Return (X, Y) of the center of cell containing provided text 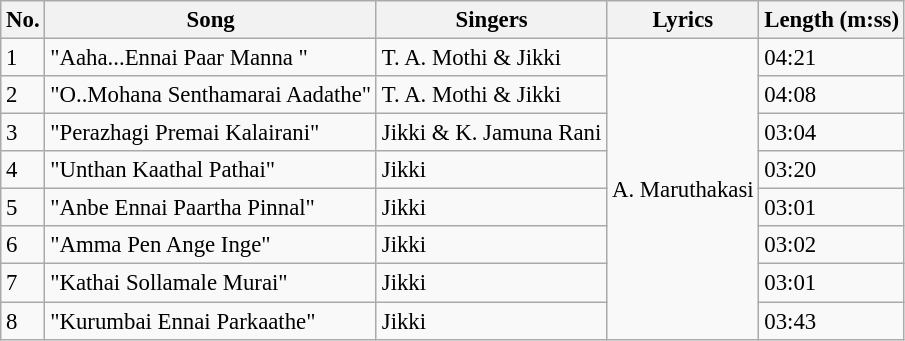
Singers (491, 20)
03:04 (832, 133)
"Aaha...Ennai Paar Manna " (211, 58)
Lyrics (683, 20)
7 (23, 283)
03:20 (832, 170)
03:43 (832, 321)
5 (23, 208)
Song (211, 20)
2 (23, 95)
"Kathai Sollamale Murai" (211, 283)
A. Maruthakasi (683, 190)
"Perazhagi Premai Kalairani" (211, 133)
No. (23, 20)
04:08 (832, 95)
03:02 (832, 245)
1 (23, 58)
4 (23, 170)
8 (23, 321)
Length (m:ss) (832, 20)
"Kurumbai Ennai Parkaathe" (211, 321)
"Unthan Kaathal Pathai" (211, 170)
3 (23, 133)
04:21 (832, 58)
Jikki & K. Jamuna Rani (491, 133)
"Anbe Ennai Paartha Pinnal" (211, 208)
6 (23, 245)
"O..Mohana Senthamarai Aadathe" (211, 95)
"Amma Pen Ange Inge" (211, 245)
